Find where the given text appears and provide that cell's center as [x, y] coordinate. 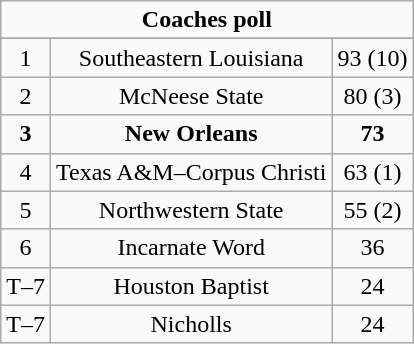
55 (2) [372, 210]
63 (1) [372, 172]
Coaches poll [207, 20]
6 [26, 248]
80 (3) [372, 96]
Houston Baptist [190, 286]
McNeese State [190, 96]
1 [26, 58]
5 [26, 210]
2 [26, 96]
4 [26, 172]
Northwestern State [190, 210]
36 [372, 248]
73 [372, 134]
Texas A&M–Corpus Christi [190, 172]
New Orleans [190, 134]
93 (10) [372, 58]
Nicholls [190, 324]
Incarnate Word [190, 248]
3 [26, 134]
Southeastern Louisiana [190, 58]
